Extract the [x, y] coordinate from the center of the cell holding the provided text.  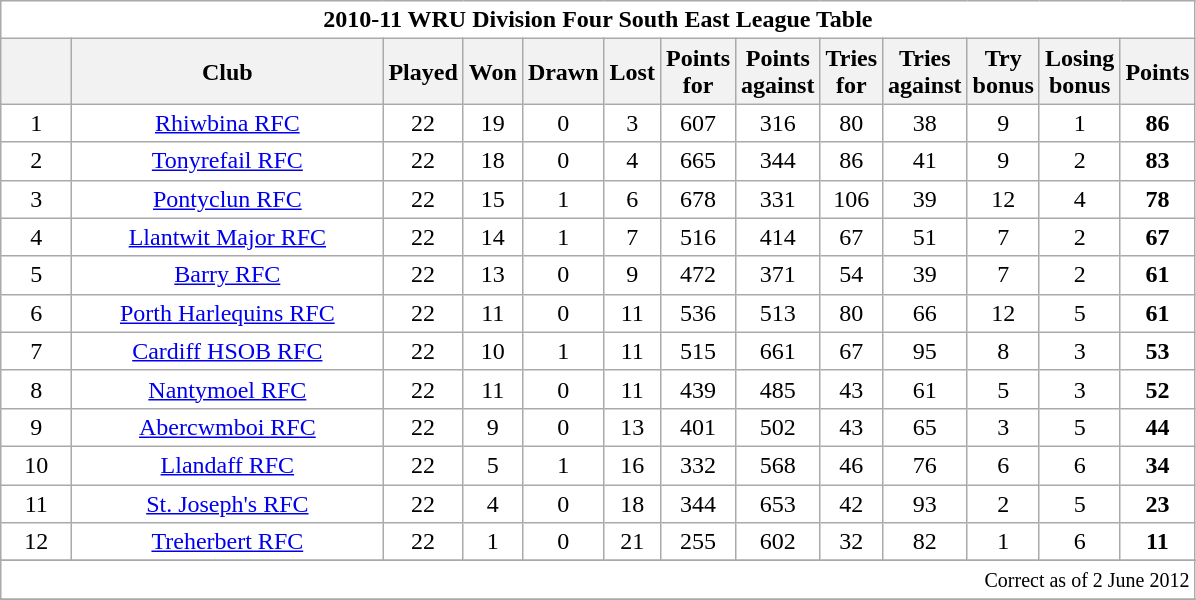
502 [778, 427]
Tries against [925, 72]
331 [778, 199]
515 [698, 351]
Lost [632, 72]
41 [925, 161]
23 [1158, 503]
Club [228, 72]
Played [423, 72]
16 [632, 465]
485 [778, 389]
Llantwit Major RFC [228, 237]
Points for [698, 72]
255 [698, 542]
602 [778, 542]
Nantymoel RFC [228, 389]
371 [778, 275]
51 [925, 237]
661 [778, 351]
Drawn [563, 72]
52 [1158, 389]
516 [698, 237]
316 [778, 123]
95 [925, 351]
76 [925, 465]
439 [698, 389]
607 [698, 123]
Barry RFC [228, 275]
65 [925, 427]
44 [1158, 427]
14 [492, 237]
Try bonus [1003, 72]
401 [698, 427]
53 [1158, 351]
Llandaff RFC [228, 465]
Cardiff HSOB RFC [228, 351]
Pontyclun RFC [228, 199]
653 [778, 503]
Tonyrefail RFC [228, 161]
414 [778, 237]
Abercwmboi RFC [228, 427]
21 [632, 542]
34 [1158, 465]
15 [492, 199]
Points against [778, 72]
19 [492, 123]
Won [492, 72]
Tries for [852, 72]
536 [698, 313]
Losing bonus [1079, 72]
Rhiwbina RFC [228, 123]
568 [778, 465]
93 [925, 503]
42 [852, 503]
665 [698, 161]
106 [852, 199]
Porth Harlequins RFC [228, 313]
332 [698, 465]
78 [1158, 199]
38 [925, 123]
83 [1158, 161]
472 [698, 275]
St. Joseph's RFC [228, 503]
46 [852, 465]
66 [925, 313]
2010-11 WRU Division Four South East League Table [598, 20]
82 [925, 542]
678 [698, 199]
32 [852, 542]
Points [1158, 72]
54 [852, 275]
Correct as of 2 June 2012 [598, 580]
Treherbert RFC [228, 542]
513 [778, 313]
